Determine the (x, y) coordinate at the center of the cell enclosing the given text.  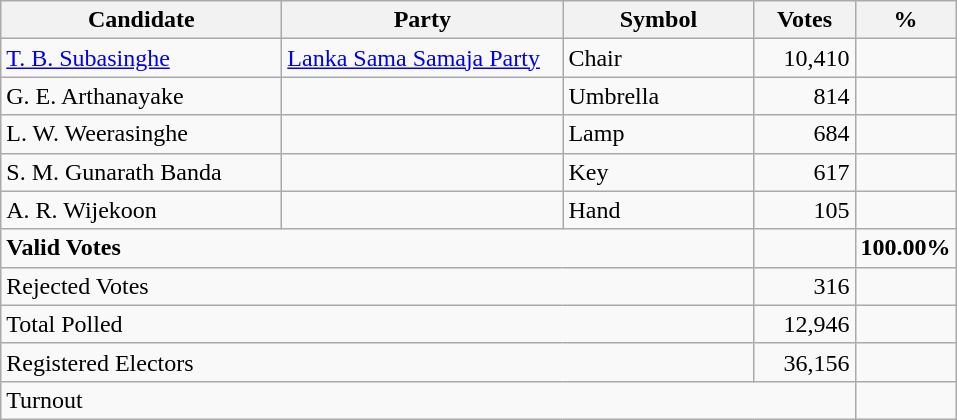
Registered Electors (378, 362)
617 (804, 172)
814 (804, 96)
105 (804, 210)
% (906, 20)
Symbol (658, 20)
L. W. Weerasinghe (142, 134)
Umbrella (658, 96)
316 (804, 286)
100.00% (906, 248)
Votes (804, 20)
Party (422, 20)
Lamp (658, 134)
G. E. Arthanayake (142, 96)
Valid Votes (378, 248)
Key (658, 172)
Candidate (142, 20)
10,410 (804, 58)
Chair (658, 58)
Turnout (428, 400)
Hand (658, 210)
36,156 (804, 362)
Lanka Sama Samaja Party (422, 58)
Rejected Votes (378, 286)
S. M. Gunarath Banda (142, 172)
12,946 (804, 324)
684 (804, 134)
A. R. Wijekoon (142, 210)
T. B. Subasinghe (142, 58)
Total Polled (378, 324)
